Extract the [X, Y] coordinate from the center of the cell holding the provided text.  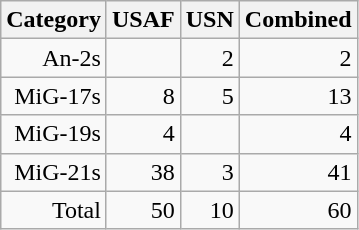
MiG-21s [54, 172]
13 [298, 96]
USN [210, 20]
Category [54, 20]
38 [143, 172]
MiG-17s [54, 96]
5 [210, 96]
An-2s [54, 58]
Combined [298, 20]
41 [298, 172]
Total [54, 210]
3 [210, 172]
MiG-19s [54, 134]
8 [143, 96]
50 [143, 210]
USAF [143, 20]
60 [298, 210]
10 [210, 210]
